Extract the (X, Y) coordinate from the center of the cell holding the provided text.  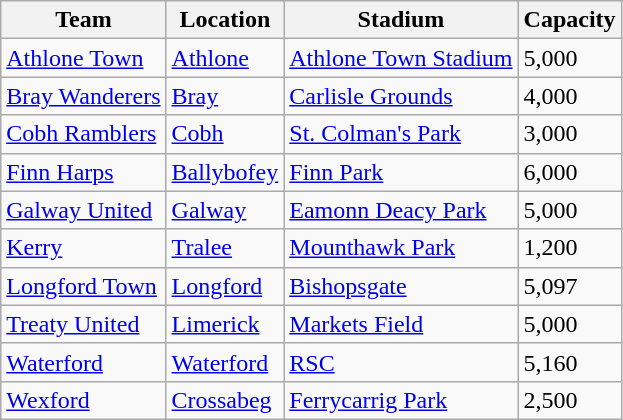
Athlone Town Stadium (401, 58)
3,000 (570, 134)
Longford Town (84, 286)
Markets Field (401, 324)
Stadium (401, 20)
5,160 (570, 362)
Tralee (225, 248)
Wexford (84, 400)
RSC (401, 362)
Ferrycarrig Park (401, 400)
Longford (225, 286)
Location (225, 20)
Athlone (225, 58)
Athlone Town (84, 58)
4,000 (570, 96)
Cobh (225, 134)
St. Colman's Park (401, 134)
Eamonn Deacy Park (401, 210)
Capacity (570, 20)
1,200 (570, 248)
5,097 (570, 286)
Mounthawk Park (401, 248)
Bray (225, 96)
Bray Wanderers (84, 96)
Kerry (84, 248)
Carlisle Grounds (401, 96)
Team (84, 20)
Ballybofey (225, 172)
Crossabeg (225, 400)
Cobh Ramblers (84, 134)
2,500 (570, 400)
Galway (225, 210)
Limerick (225, 324)
Bishopsgate (401, 286)
Galway United (84, 210)
Treaty United (84, 324)
Finn Harps (84, 172)
6,000 (570, 172)
Finn Park (401, 172)
